Pinpoint the cell where the given text exists, returning its (X, Y) midpoint coordinate. 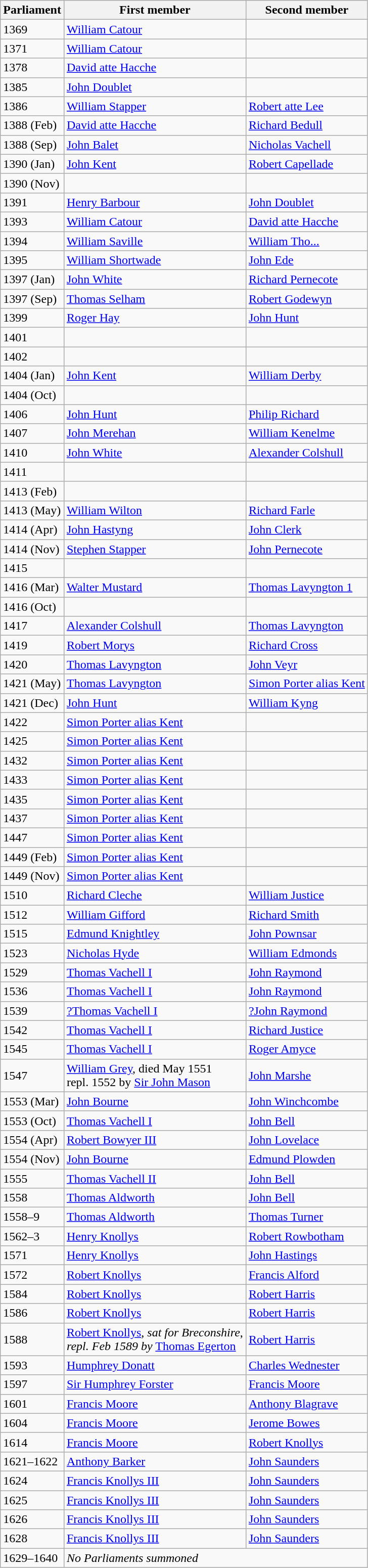
John Hastyng (155, 529)
Anthony Blagrave (306, 1404)
William Stapper (155, 106)
William Gifford (155, 915)
John Balet (155, 145)
Roger Hay (155, 318)
1571 (32, 1256)
William Tho... (306, 241)
1536 (32, 992)
1626 (32, 1519)
1604 (32, 1423)
Robert Godewyn (306, 299)
1554 (Apr) (32, 1140)
1394 (32, 241)
?Thomas Vachell I (155, 1011)
John Veyr (306, 664)
Jerome Bowes (306, 1423)
1397 (Sep) (32, 299)
1435 (32, 799)
1572 (32, 1275)
1391 (32, 202)
1529 (32, 972)
William Grey, died May 1551 repl. 1552 by Sir John Mason (155, 1075)
1437 (32, 818)
1614 (32, 1442)
1413 (Feb) (32, 491)
John Pownsar (306, 934)
1399 (32, 318)
1410 (32, 453)
1416 (Oct) (32, 607)
Henry Barbour (155, 202)
1625 (32, 1500)
1545 (32, 1049)
1629–1640 (32, 1558)
Thomas Turner (306, 1217)
1432 (32, 760)
1515 (32, 934)
1601 (32, 1404)
1586 (32, 1313)
William Kenelme (306, 433)
Thomas Selham (155, 299)
Robert Capellade (306, 164)
1624 (32, 1481)
First member (155, 10)
1406 (32, 414)
Richard Pernecote (306, 280)
1588 (32, 1339)
1378 (32, 68)
?John Raymond (306, 1011)
1404 (Jan) (32, 376)
Robert Morys (155, 645)
1415 (32, 568)
1386 (32, 106)
William Saville (155, 241)
Philip Richard (306, 414)
1433 (32, 780)
1413 (May) (32, 510)
Roger Amyce (306, 1049)
1512 (32, 915)
John Merehan (155, 433)
1421 (Dec) (32, 703)
1554 (Nov) (32, 1159)
1523 (32, 953)
1593 (32, 1365)
Nicholas Vachell (306, 145)
1547 (32, 1075)
John Clerk (306, 529)
Edmund Plowden (306, 1159)
1555 (32, 1179)
Richard Farle (306, 510)
Robert atte Lee (306, 106)
1510 (32, 895)
1393 (32, 221)
Walter Mustard (155, 588)
1371 (32, 49)
1390 (Jan) (32, 164)
1414 (Apr) (32, 529)
Thomas Lavyngton 1 (306, 588)
1584 (32, 1294)
1404 (Oct) (32, 395)
William Wilton (155, 510)
1558 (32, 1198)
Richard Justice (306, 1030)
Anthony Barker (155, 1461)
1414 (Nov) (32, 549)
Thomas Vachell II (155, 1179)
Richard Smith (306, 915)
1425 (32, 741)
1397 (Jan) (32, 280)
1562–3 (32, 1236)
Robert Bowyer III (155, 1140)
1628 (32, 1539)
1411 (32, 472)
John Winchcombe (306, 1101)
William Derby (306, 376)
1542 (32, 1030)
Humphrey Donatt (155, 1365)
John Lovelace (306, 1140)
1390 (Nov) (32, 183)
No Parliaments summoned (215, 1558)
1388 (Feb) (32, 125)
1419 (32, 645)
1449 (Nov) (32, 876)
Robert Rowbotham (306, 1236)
1395 (32, 260)
William Kyng (306, 703)
William Shortwade (155, 260)
Sir Humphrey Forster (155, 1384)
Second member (306, 10)
1597 (32, 1384)
1621–1622 (32, 1461)
Richard Cross (306, 645)
Charles Wednester (306, 1365)
William Edmonds (306, 953)
Nicholas Hyde (155, 953)
Stephen Stapper (155, 549)
Richard Cleche (155, 895)
John Pernecote (306, 549)
1553 (Mar) (32, 1101)
John Hastings (306, 1256)
Francis Alford (306, 1275)
1388 (Sep) (32, 145)
1416 (Mar) (32, 588)
Robert Knollys, sat for Breconshire, repl. Feb 1589 by Thomas Egerton (155, 1339)
1417 (32, 626)
1449 (Feb) (32, 857)
1420 (32, 664)
1385 (32, 87)
William Justice (306, 895)
1553 (Oct) (32, 1121)
John Ede (306, 260)
1422 (32, 722)
Richard Bedull (306, 125)
1558–9 (32, 1217)
1401 (32, 337)
Edmund Knightley (155, 934)
1447 (32, 837)
1402 (32, 356)
1407 (32, 433)
John Marshe (306, 1075)
1369 (32, 29)
1421 (May) (32, 684)
Parliament (32, 10)
1539 (32, 1011)
